Identify which cell holds the provided text, then report its (X, Y) central coordinate. 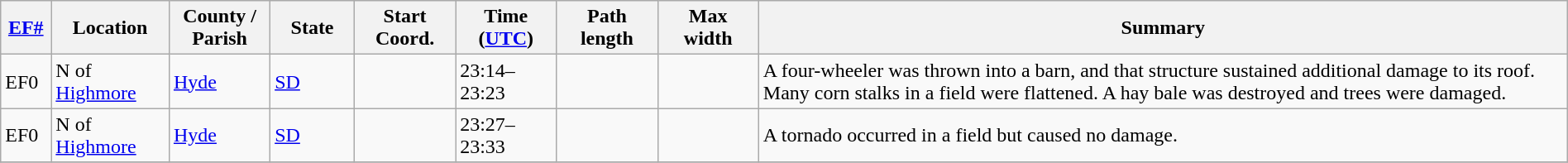
EF# (26, 28)
23:27–23:33 (506, 136)
Location (111, 28)
County / Parish (219, 28)
Max width (708, 28)
Summary (1163, 28)
Time (UTC) (506, 28)
23:14–23:23 (506, 81)
State (313, 28)
A tornado occurred in a field but caused no damage. (1163, 136)
Start Coord. (404, 28)
Path length (607, 28)
